Extract the (x, y) coordinate from the center of the cell holding the provided text.  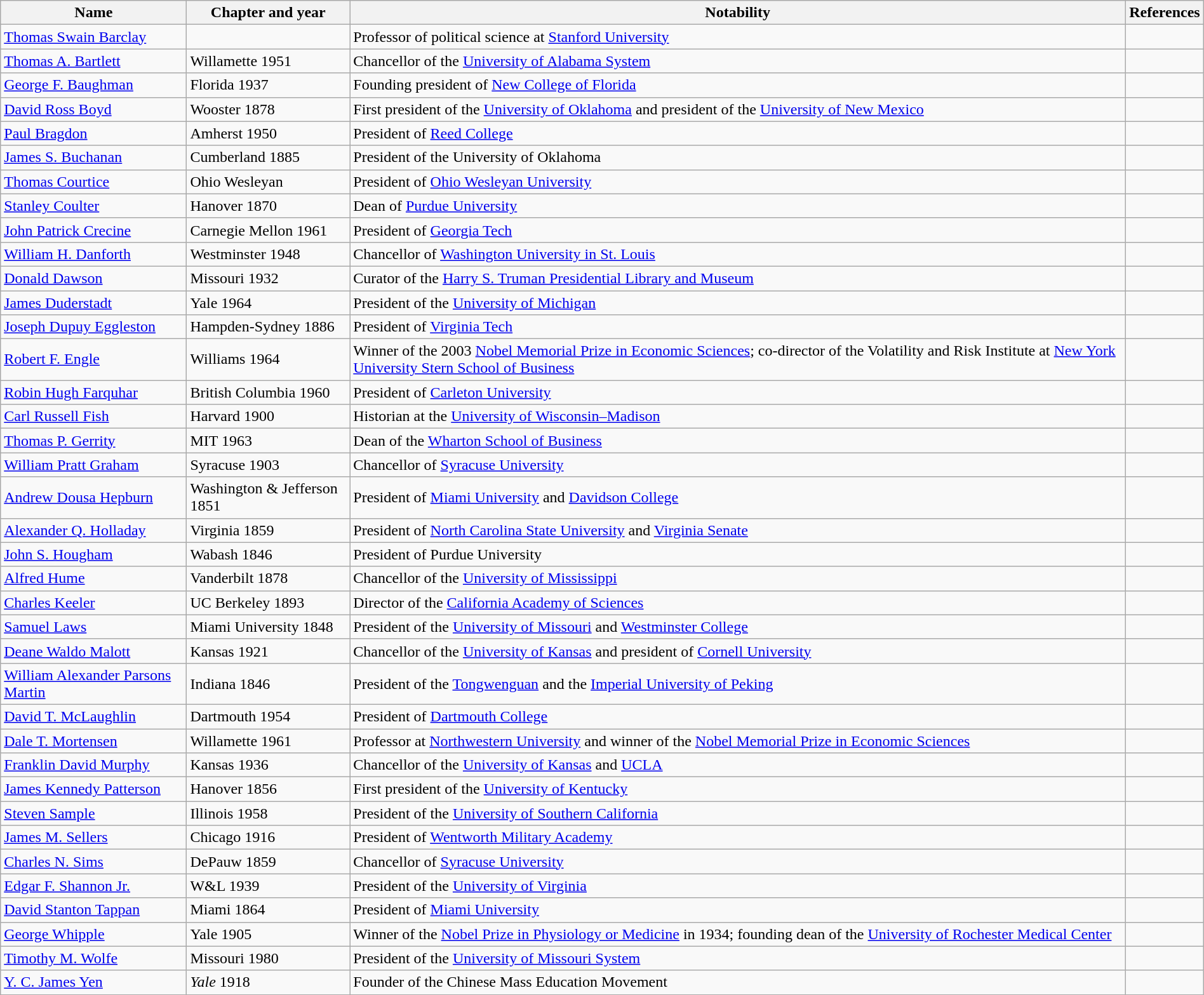
Hanover 1870 (268, 206)
British Columbia 1960 (268, 392)
Charles Keeler (94, 603)
Hampden-Sydney 1886 (268, 327)
President of Reed College (738, 133)
President of Purdue University (738, 554)
First president of the University of Oklahoma and president of the University of New Mexico (738, 109)
James Kennedy Patterson (94, 789)
President of the University of Southern California (738, 813)
Kansas 1936 (268, 765)
James S. Buchanan (94, 157)
Yale 1905 (268, 934)
Chancellor of Washington University in St. Louis (738, 254)
William H. Danforth (94, 254)
Alfred Hume (94, 578)
Chancellor of the University of Alabama System (738, 61)
Dean of Purdue University (738, 206)
Dean of the Wharton School of Business (738, 441)
Missouri 1932 (268, 278)
President of the University of Oklahoma (738, 157)
Wooster 1878 (268, 109)
James Duderstadt (94, 303)
Kansas 1921 (268, 651)
Thomas Swain Barclay (94, 37)
Dale T. Mortensen (94, 741)
George Whipple (94, 934)
Andrew Dousa Hepburn (94, 498)
Professor at Northwestern University and winner of the Nobel Memorial Prize in Economic Sciences (738, 741)
President of the University of Michigan (738, 303)
First president of the University of Kentucky (738, 789)
Carnegie Mellon 1961 (268, 230)
W&L 1939 (268, 886)
President of the University of Missouri and Westminster College (738, 627)
Deane Waldo Malott (94, 651)
James M. Sellers (94, 838)
Chapter and year (268, 13)
Historian at the University of Wisconsin–Madison (738, 417)
Washington & Jefferson 1851 (268, 498)
John S. Hougham (94, 554)
George F. Baughman (94, 85)
Ohio Wesleyan (268, 182)
Samuel Laws (94, 627)
David Stanton Tappan (94, 910)
Cumberland 1885 (268, 157)
William Pratt Graham (94, 465)
References (1165, 13)
Willamette 1961 (268, 741)
Indiana 1846 (268, 683)
President of Wentworth Military Academy (738, 838)
Name (94, 13)
Robin Hugh Farquhar (94, 392)
President of Georgia Tech (738, 230)
Miami 1864 (268, 910)
Syracuse 1903 (268, 465)
David T. McLaughlin (94, 716)
Florida 1937 (268, 85)
Winner of the Nobel Prize in Physiology or Medicine in 1934; founding dean of the University of Rochester Medical Center (738, 934)
President of the University of Virginia (738, 886)
Chicago 1916 (268, 838)
Steven Sample (94, 813)
Founder of the Chinese Mass Education Movement (738, 982)
Edgar F. Shannon Jr. (94, 886)
Joseph Dupuy Eggleston (94, 327)
Yale 1964 (268, 303)
Thomas Courtice (94, 182)
Stanley Coulter (94, 206)
UC Berkeley 1893 (268, 603)
President of Miami University (738, 910)
Thomas A. Bartlett (94, 61)
President of Ohio Wesleyan University (738, 182)
Timothy M. Wolfe (94, 958)
Alexander Q. Holladay (94, 530)
Carl Russell Fish (94, 417)
Chancellor of the University of Kansas and president of Cornell University (738, 651)
Y. C. James Yen (94, 982)
President of Dartmouth College (738, 716)
Wabash 1846 (268, 554)
Chancellor of the University of Mississippi (738, 578)
President of the Tongwenguan and the Imperial University of Peking (738, 683)
Director of the California Academy of Sciences (738, 603)
Harvard 1900 (268, 417)
Westminster 1948 (268, 254)
Robert F. Engle (94, 359)
William Alexander Parsons Martin (94, 683)
John Patrick Crecine (94, 230)
President of Virginia Tech (738, 327)
DePauw 1859 (268, 862)
Professor of political science at Stanford University (738, 37)
David Ross Boyd (94, 109)
Franklin David Murphy (94, 765)
Williams 1964 (268, 359)
President of the University of Missouri System (738, 958)
Charles N. Sims (94, 862)
Miami University 1848 (268, 627)
Founding president of New College of Florida (738, 85)
Donald Dawson (94, 278)
Dartmouth 1954 (268, 716)
Paul Bragdon (94, 133)
Hanover 1856 (268, 789)
Vanderbilt 1878 (268, 578)
Amherst 1950 (268, 133)
Illinois 1958 (268, 813)
Thomas P. Gerrity (94, 441)
Willamette 1951 (268, 61)
Notability (738, 13)
President of Miami University and Davidson College (738, 498)
MIT 1963 (268, 441)
Virginia 1859 (268, 530)
Missouri 1980 (268, 958)
President of North Carolina State University and Virginia Senate (738, 530)
Curator of the Harry S. Truman Presidential Library and Museum (738, 278)
Yale 1918 (268, 982)
President of Carleton University (738, 392)
Chancellor of the University of Kansas and UCLA (738, 765)
